Return the [x, y] coordinate for the center point of the cell that contains the specified text.  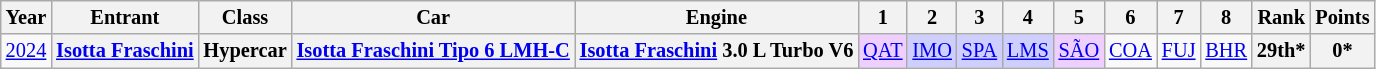
SPA [980, 51]
Points [1342, 17]
2024 [26, 51]
Rank [1281, 17]
5 [1079, 17]
4 [1028, 17]
QAT [882, 51]
Class [244, 17]
LMS [1028, 51]
1 [882, 17]
6 [1130, 17]
Car [434, 17]
0* [1342, 51]
BHR [1226, 51]
Year [26, 17]
Entrant [124, 17]
29th* [1281, 51]
IMO [932, 51]
Isotta Fraschini 3.0 L Turbo V6 [717, 51]
FUJ [1179, 51]
Hypercar [244, 51]
2 [932, 17]
3 [980, 17]
COA [1130, 51]
Isotta Fraschini [124, 51]
Isotta Fraschini Tipo 6 LMH-C [434, 51]
SÃO [1079, 51]
7 [1179, 17]
Engine [717, 17]
8 [1226, 17]
